Find where the given text appears and provide that cell's center as [X, Y] coordinate. 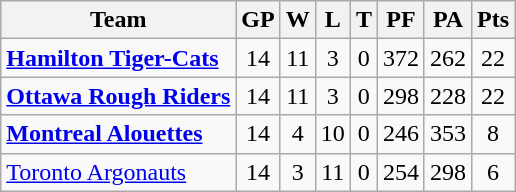
W [298, 20]
PF [400, 20]
353 [448, 134]
T [364, 20]
Ottawa Rough Riders [118, 96]
4 [298, 134]
Toronto Argonauts [118, 172]
10 [332, 134]
246 [400, 134]
228 [448, 96]
8 [494, 134]
254 [400, 172]
Team [118, 20]
L [332, 20]
Montreal Alouettes [118, 134]
GP [258, 20]
Pts [494, 20]
PA [448, 20]
372 [400, 58]
Hamilton Tiger-Cats [118, 58]
262 [448, 58]
6 [494, 172]
